Return (X, Y) of the center of cell containing provided text 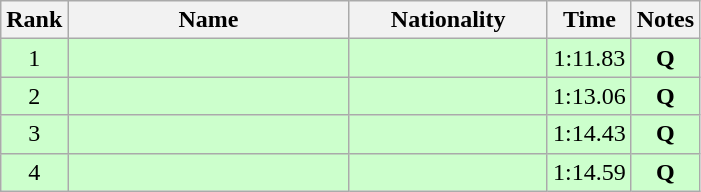
Rank (34, 20)
Time (589, 20)
Nationality (448, 20)
1:14.43 (589, 134)
1:14.59 (589, 172)
Notes (665, 20)
Name (208, 20)
1:13.06 (589, 96)
1 (34, 58)
4 (34, 172)
1:11.83 (589, 58)
3 (34, 134)
2 (34, 96)
